Provide the [x, y] coordinate of the cell's center where the given text is located.  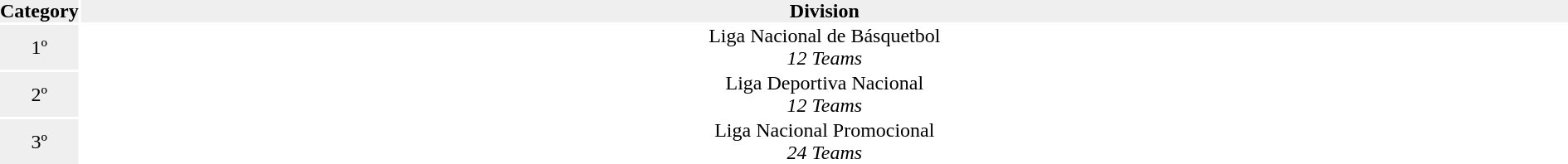
Liga Nacional de Básquetbol12 Teams [825, 47]
3º [40, 142]
Category [40, 12]
Liga Deportiva Nacional12 Teams [825, 94]
Division [825, 12]
2º [40, 94]
Liga Nacional Promocional24 Teams [825, 142]
1º [40, 47]
